Locate the cell with the specified text and output its (X, Y) center coordinate. 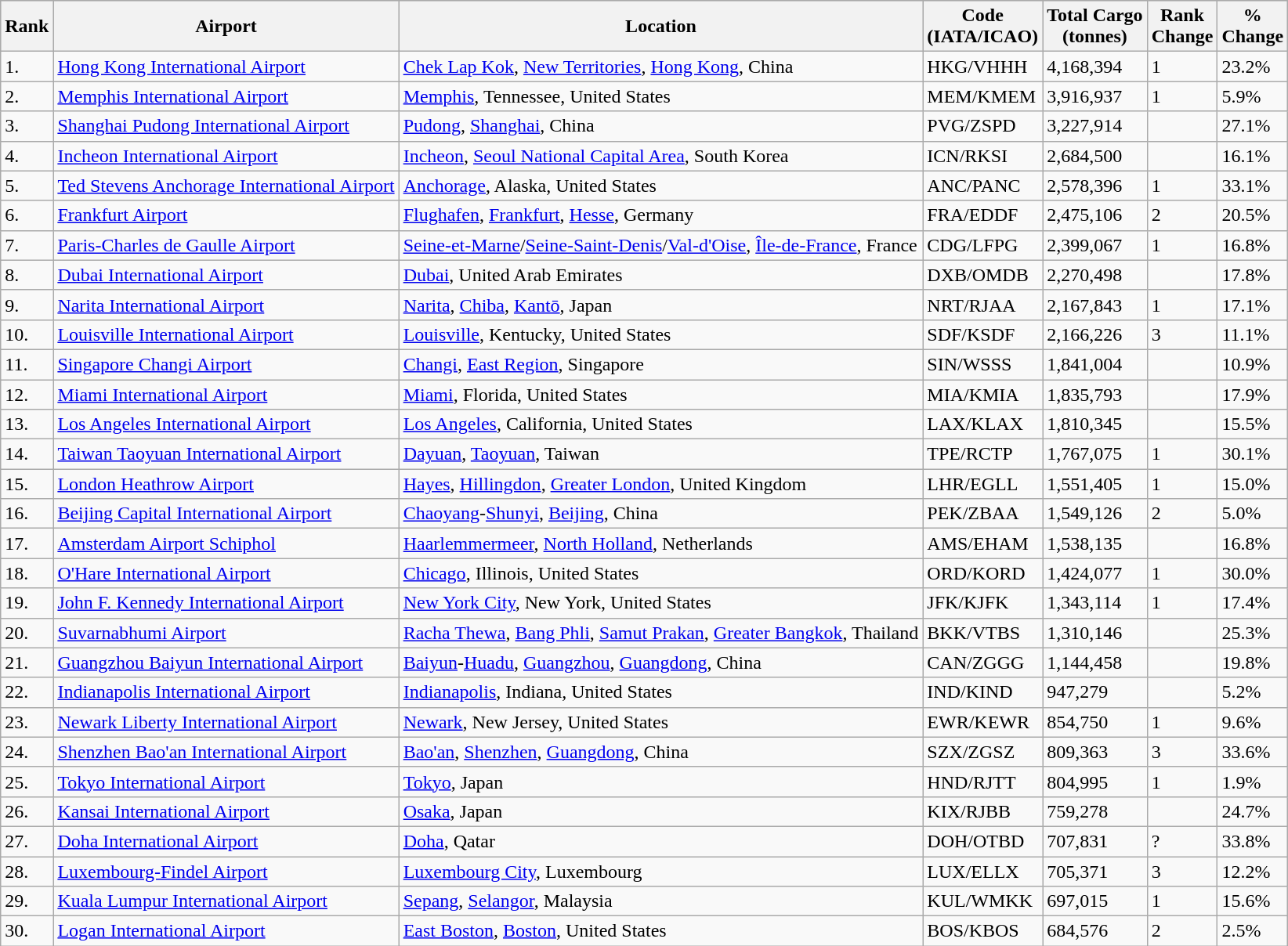
Tokyo, Japan (661, 782)
1,767,075 (1095, 454)
24. (27, 752)
London Heathrow Airport (226, 484)
1. (27, 67)
Dayuan, Taoyuan, Taiwan (661, 454)
9.6% (1253, 722)
4. (27, 156)
Hayes, Hillingdon, Greater London, United Kingdom (661, 484)
23.2% (1253, 67)
Newark Liberty International Airport (226, 722)
17.8% (1253, 275)
1,538,135 (1095, 543)
5. (27, 186)
4,168,394 (1095, 67)
2.5% (1253, 931)
2,684,500 (1095, 156)
Doha International Airport (226, 841)
16.1% (1253, 156)
11. (27, 364)
27. (27, 841)
1.9% (1253, 782)
Bao'an, Shenzhen, Guangdong, China (661, 752)
23. (27, 722)
Paris-Charles de Gaulle Airport (226, 245)
Airport (226, 27)
Haarlemmermeer, North Holland, Netherlands (661, 543)
MIA/KMIA (982, 394)
804,995 (1095, 782)
30.0% (1253, 573)
15.6% (1253, 901)
24.7% (1253, 811)
PVG/ZSPD (982, 126)
684,576 (1095, 931)
JFK/KJFK (982, 603)
AMS/EHAM (982, 543)
13. (27, 424)
Los Angeles, California, United States (661, 424)
Logan International Airport (226, 931)
5.2% (1253, 692)
Rank (27, 27)
NRT/RJAA (982, 305)
Suvarnabhumi Airport (226, 633)
17.1% (1253, 305)
1,841,004 (1095, 364)
28. (27, 872)
20. (27, 633)
Chicago, Illinois, United States (661, 573)
Incheon International Airport (226, 156)
2,578,396 (1095, 186)
FRA/EDDF (982, 215)
16. (27, 514)
Frankfurt Airport (226, 215)
SDF/KSDF (982, 334)
Beijing Capital International Airport (226, 514)
5.0% (1253, 514)
Kansai International Airport (226, 811)
Narita International Airport (226, 305)
John F. Kennedy International Airport (226, 603)
Memphis, Tennessee, United States (661, 96)
20.5% (1253, 215)
Shenzhen Bao'an International Airport (226, 752)
947,279 (1095, 692)
RankChange (1182, 27)
Osaka, Japan (661, 811)
Miami, Florida, United States (661, 394)
Indianapolis, Indiana, United States (661, 692)
Chaoyang-Shunyi, Beijing, China (661, 514)
1,549,126 (1095, 514)
DXB/OMDB (982, 275)
Indianapolis International Airport (226, 692)
Ted Stevens Anchorage International Airport (226, 186)
PEK/ZBAA (982, 514)
East Boston, Boston, United States (661, 931)
25.3% (1253, 633)
Taiwan Taoyuan International Airport (226, 454)
2,399,067 (1095, 245)
Total Cargo(tonnes) (1095, 27)
12. (27, 394)
3,916,937 (1095, 96)
ANC/PANC (982, 186)
3. (27, 126)
705,371 (1095, 872)
10.9% (1253, 364)
30. (27, 931)
Newark, New Jersey, United States (661, 722)
2,270,498 (1095, 275)
HKG/VHHH (982, 67)
1,551,405 (1095, 484)
TPE/RCTP (982, 454)
HND/RJTT (982, 782)
? (1182, 841)
17. (27, 543)
1,144,458 (1095, 663)
Sepang, Selangor, Malaysia (661, 901)
SIN/WSSS (982, 364)
759,278 (1095, 811)
Luxembourg-Findel Airport (226, 872)
Code(IATA/ICAO) (982, 27)
New York City, New York, United States (661, 603)
LUX/ELLX (982, 872)
29. (27, 901)
854,750 (1095, 722)
Amsterdam Airport Schiphol (226, 543)
Seine-et-Marne/Seine-Saint-Denis/Val-d'Oise, Île-de-France, France (661, 245)
2,167,843 (1095, 305)
18. (27, 573)
15.5% (1253, 424)
KIX/RJBB (982, 811)
809,363 (1095, 752)
Pudong, Shanghai, China (661, 126)
26. (27, 811)
Changi, East Region, Singapore (661, 364)
33.1% (1253, 186)
BOS/KBOS (982, 931)
Flughafen, Frankfurt, Hesse, Germany (661, 215)
3,227,914 (1095, 126)
EWR/KEWR (982, 722)
Shanghai Pudong International Airport (226, 126)
SZX/ZGSZ (982, 752)
KUL/WMKK (982, 901)
33.8% (1253, 841)
Guangzhou Baiyun International Airport (226, 663)
19. (27, 603)
12.2% (1253, 872)
7. (27, 245)
14. (27, 454)
Racha Thewa, Bang Phli, Samut Prakan, Greater Bangkok, Thailand (661, 633)
27.1% (1253, 126)
1,810,345 (1095, 424)
IND/KIND (982, 692)
Incheon, Seoul National Capital Area, South Korea (661, 156)
1,424,077 (1095, 573)
O'Hare International Airport (226, 573)
Narita, Chiba, Kantō, Japan (661, 305)
19.8% (1253, 663)
2,166,226 (1095, 334)
1,310,146 (1095, 633)
Luxembourg City, Luxembourg (661, 872)
Dubai International Airport (226, 275)
LAX/KLAX (982, 424)
1,343,114 (1095, 603)
5.9% (1253, 96)
15. (27, 484)
Baiyun-Huadu, Guangzhou, Guangdong, China (661, 663)
17.9% (1253, 394)
22. (27, 692)
Louisville International Airport (226, 334)
21. (27, 663)
9. (27, 305)
6. (27, 215)
2. (27, 96)
2,475,106 (1095, 215)
DOH/OTBD (982, 841)
11.1% (1253, 334)
Singapore Changi Airport (226, 364)
Tokyo International Airport (226, 782)
Kuala Lumpur International Airport (226, 901)
CAN/ZGGG (982, 663)
Louisville, Kentucky, United States (661, 334)
Dubai, United Arab Emirates (661, 275)
BKK/VTBS (982, 633)
1,835,793 (1095, 394)
Doha, Qatar (661, 841)
Hong Kong International Airport (226, 67)
Anchorage, Alaska, United States (661, 186)
LHR/EGLL (982, 484)
%Change (1253, 27)
Miami International Airport (226, 394)
697,015 (1095, 901)
10. (27, 334)
ICN/RKSI (982, 156)
MEM/KMEM (982, 96)
25. (27, 782)
Memphis International Airport (226, 96)
Los Angeles International Airport (226, 424)
33.6% (1253, 752)
Location (661, 27)
ORD/KORD (982, 573)
8. (27, 275)
CDG/LFPG (982, 245)
17.4% (1253, 603)
Chek Lap Kok, New Territories, Hong Kong, China (661, 67)
30.1% (1253, 454)
707,831 (1095, 841)
15.0% (1253, 484)
